Provide the (x, y) coordinate of the cell's center where the given text is located.  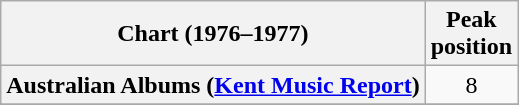
Chart (1976–1977) (213, 34)
8 (471, 85)
Australian Albums (Kent Music Report) (213, 85)
Peakposition (471, 34)
